Search for the cell housing the specified text and yield its [x, y] center coordinate. 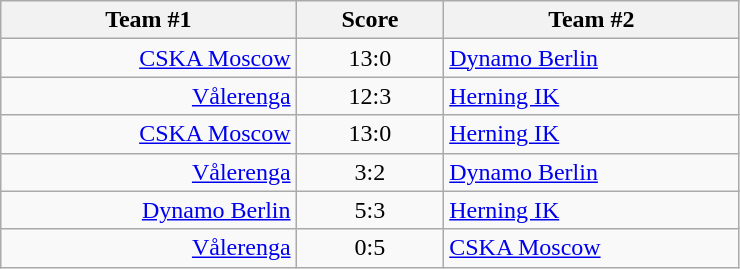
3:2 [370, 172]
Score [370, 20]
12:3 [370, 96]
Team #1 [148, 20]
5:3 [370, 210]
Team #2 [592, 20]
0:5 [370, 248]
